Pinpoint the cell where the given text exists, returning its (X, Y) midpoint coordinate. 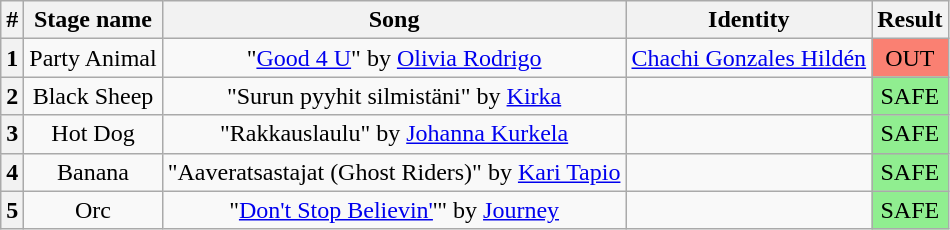
Result (910, 20)
"Aaveratsastajat (Ghost Riders)" by Kari Tapio (394, 172)
Stage name (93, 20)
5 (12, 210)
OUT (910, 58)
Party Animal (93, 58)
Identity (749, 20)
"Good 4 U" by Olivia Rodrigo (394, 58)
1 (12, 58)
# (12, 20)
"Rakkauslaulu" by Johanna Kurkela (394, 134)
Black Sheep (93, 96)
Orc (93, 210)
"Don't Stop Believin''" by Journey (394, 210)
"Surun pyyhit silmistäni" by Kirka (394, 96)
3 (12, 134)
Hot Dog (93, 134)
4 (12, 172)
Song (394, 20)
Banana (93, 172)
Chachi Gonzales Hildén (749, 58)
2 (12, 96)
